Determine the (X, Y) coordinate at the center of the cell enclosing the given text.  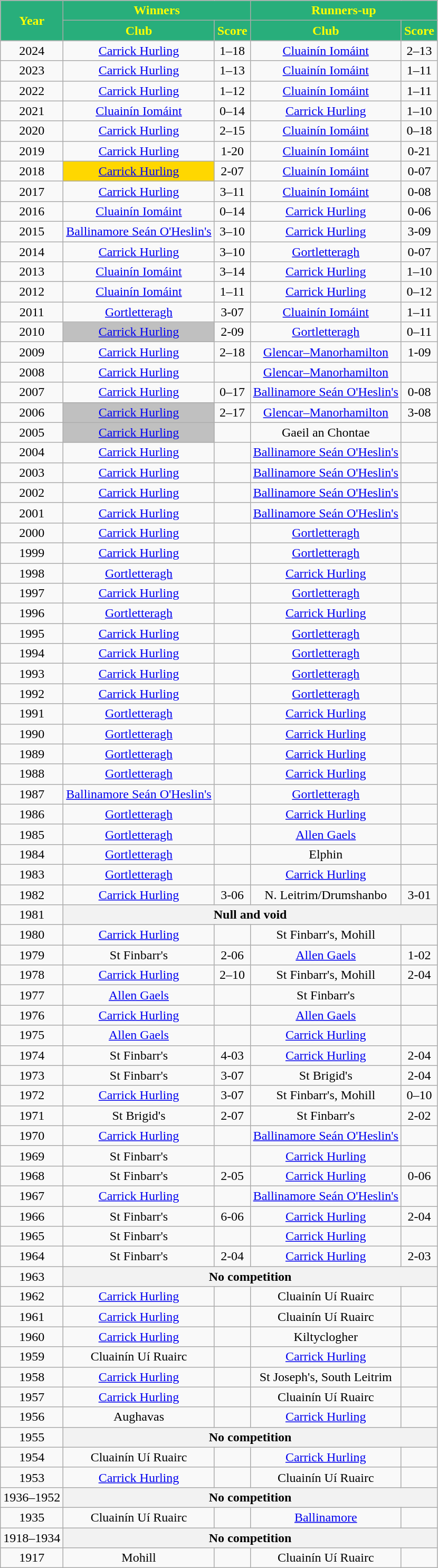
2016 (32, 211)
1917 (32, 1558)
2-06 (232, 955)
1997 (32, 593)
Year (32, 21)
2–17 (232, 412)
2017 (32, 191)
2014 (32, 252)
1955 (32, 1437)
2000 (32, 533)
1-02 (419, 955)
2019 (32, 151)
1960 (32, 1337)
1953 (32, 1477)
1968 (32, 1176)
1986 (32, 814)
2015 (32, 231)
1964 (32, 1257)
1999 (32, 553)
0–11 (419, 332)
1966 (32, 1216)
1969 (32, 1156)
Null and void (250, 915)
1935 (32, 1517)
1970 (32, 1136)
2011 (32, 312)
Ballinamore (326, 1517)
1-09 (419, 352)
1995 (32, 634)
2024 (32, 51)
Mohill (139, 1558)
1978 (32, 975)
1918–1934 (32, 1538)
1990 (32, 734)
2-05 (232, 1176)
3-08 (419, 412)
1982 (32, 895)
1981 (32, 915)
2–15 (232, 131)
1987 (32, 794)
0–17 (232, 392)
1984 (32, 854)
3-09 (419, 231)
2023 (32, 71)
2005 (32, 432)
0-21 (419, 151)
3–14 (232, 272)
2012 (32, 292)
1974 (32, 1055)
2004 (32, 452)
N. Leitrim/Drumshanbo (326, 895)
2-03 (419, 1257)
1993 (32, 674)
1977 (32, 995)
0–12 (419, 292)
St Joseph's, South Leitrim (326, 1377)
2001 (32, 513)
2010 (32, 332)
1956 (32, 1417)
1936–1952 (32, 1497)
1962 (32, 1297)
2–13 (419, 51)
0–18 (419, 131)
Elphin (326, 854)
1957 (32, 1397)
1992 (32, 694)
2-02 (419, 1116)
3-06 (232, 895)
2–18 (232, 352)
2-09 (232, 332)
3–11 (232, 191)
1959 (32, 1357)
1991 (32, 714)
Aughavas (139, 1417)
0–10 (419, 1095)
1–12 (232, 91)
2009 (32, 352)
1961 (32, 1317)
Runners-up (344, 11)
2006 (32, 412)
1–18 (232, 51)
1971 (32, 1116)
1976 (32, 1015)
3-01 (419, 895)
2020 (32, 131)
1994 (32, 654)
2021 (32, 111)
Winners (157, 11)
4-03 (232, 1055)
2022 (32, 91)
6-06 (232, 1216)
1996 (32, 613)
1963 (32, 1277)
1975 (32, 1035)
2003 (32, 473)
2002 (32, 493)
2008 (32, 372)
2013 (32, 272)
1979 (32, 955)
Gaeil an Chontae (326, 432)
1-20 (232, 151)
1988 (32, 774)
1998 (32, 573)
2007 (32, 392)
1–13 (232, 71)
1980 (32, 935)
2018 (32, 171)
1983 (32, 874)
2–10 (232, 975)
1958 (32, 1377)
1972 (32, 1095)
1954 (32, 1457)
1973 (32, 1075)
1967 (32, 1196)
1985 (32, 834)
1965 (32, 1236)
Kiltyclogher (326, 1337)
1989 (32, 754)
